Identify which cell holds the provided text, then report its (X, Y) central coordinate. 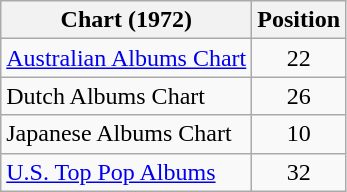
Japanese Albums Chart (126, 134)
26 (299, 96)
Dutch Albums Chart (126, 96)
Chart (1972) (126, 20)
U.S. Top Pop Albums (126, 172)
22 (299, 58)
32 (299, 172)
Position (299, 20)
Australian Albums Chart (126, 58)
10 (299, 134)
